Search for the cell housing the specified text and yield its (x, y) center coordinate. 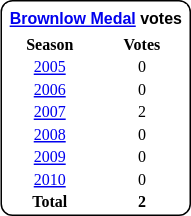
Season (50, 44)
Votes (142, 44)
Total (50, 202)
2008 (50, 134)
2007 (50, 112)
Brownlow Medal votes (96, 18)
2005 (50, 67)
2009 (50, 157)
2010 (50, 180)
2006 (50, 90)
